From the cell containing the given text, extract its center point as (X, Y) coordinate. 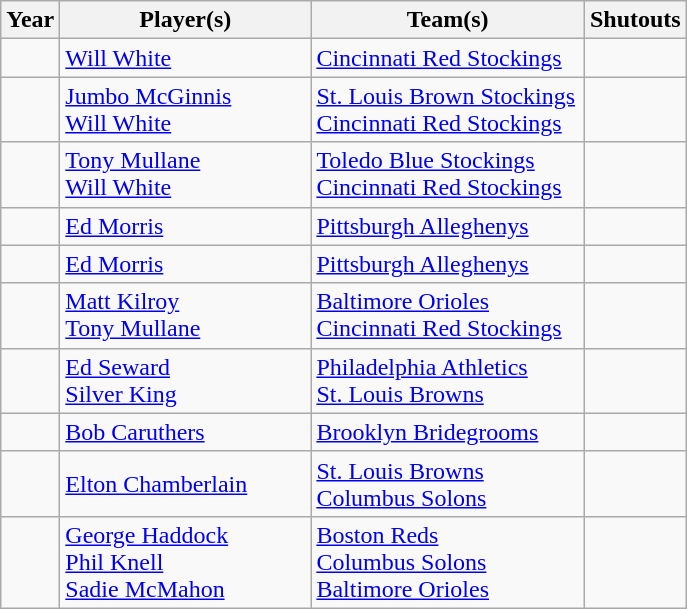
Jumbo McGinnisWill White (186, 110)
Ed SewardSilver King (186, 380)
Player(s) (186, 20)
Elton Chamberlain (186, 484)
Team(s) (448, 20)
St. Louis BrownsColumbus Solons (448, 484)
Tony MullaneWill White (186, 174)
Matt KilroyTony Mullane (186, 316)
Bob Caruthers (186, 432)
St. Louis Brown StockingsCincinnati Red Stockings (448, 110)
Baltimore OriolesCincinnati Red Stockings (448, 316)
George HaddockPhil KnellSadie McMahon (186, 562)
Toledo Blue StockingsCincinnati Red Stockings (448, 174)
Cincinnati Red Stockings (448, 58)
Boston RedsColumbus SolonsBaltimore Orioles (448, 562)
Brooklyn Bridegrooms (448, 432)
Year (30, 20)
Shutouts (635, 20)
Philadelphia AthleticsSt. Louis Browns (448, 380)
Will White (186, 58)
